Determine the (X, Y) coordinate at the center of the cell enclosing the given text.  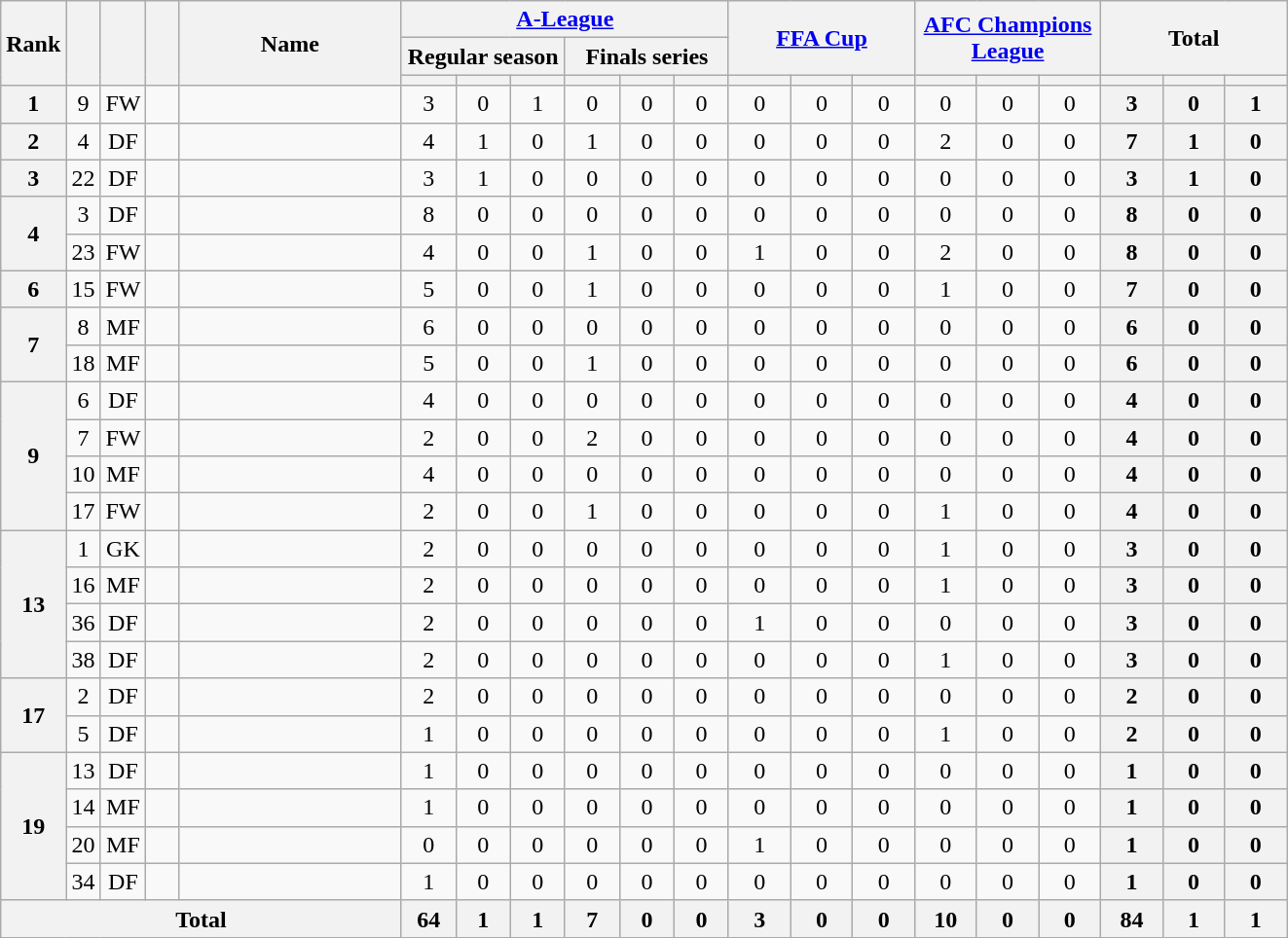
20 (84, 845)
18 (84, 363)
GK (123, 549)
23 (84, 252)
Finals series (646, 56)
16 (84, 586)
19 (33, 826)
Name (290, 43)
Regular season (483, 56)
34 (84, 882)
14 (84, 808)
22 (84, 178)
15 (84, 289)
36 (84, 623)
38 (84, 660)
84 (1132, 919)
AFC Champions League (1009, 38)
Rank (33, 43)
FFA Cup (822, 38)
A-League (565, 19)
64 (428, 919)
